Detect which cell encompasses the target text, then output its (x, y) center coordinate. 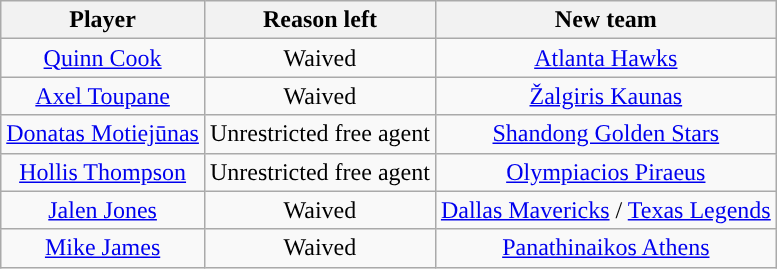
Dallas Mavericks / Texas Legends (606, 210)
Shandong Golden Stars (606, 134)
Atlanta Hawks (606, 58)
Žalgiris Kaunas (606, 96)
Axel Toupane (103, 96)
Quinn Cook (103, 58)
Mike James (103, 248)
New team (606, 20)
Olympiacios Piraeus (606, 172)
Panathinaikos Athens (606, 248)
Donatas Motiejūnas (103, 134)
Jalen Jones (103, 210)
Player (103, 20)
Hollis Thompson (103, 172)
Reason left (320, 20)
